Detect which cell encompasses the target text, then output its [x, y] center coordinate. 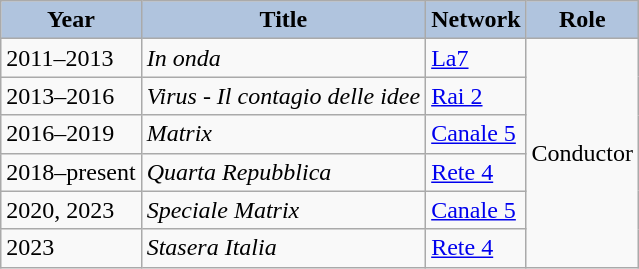
2013–2016 [71, 96]
Rai 2 [476, 96]
Matrix [284, 134]
Quarta Repubblica [284, 172]
2023 [71, 248]
Virus - Il contagio delle idee [284, 96]
Speciale Matrix [284, 210]
Title [284, 20]
Network [476, 20]
Conductor [582, 153]
2011–2013 [71, 58]
In onda [284, 58]
2018–present [71, 172]
2020, 2023 [71, 210]
Stasera Italia [284, 248]
Year [71, 20]
Role [582, 20]
2016–2019 [71, 134]
La7 [476, 58]
